Detect which cell encompasses the target text, then output its [x, y] center coordinate. 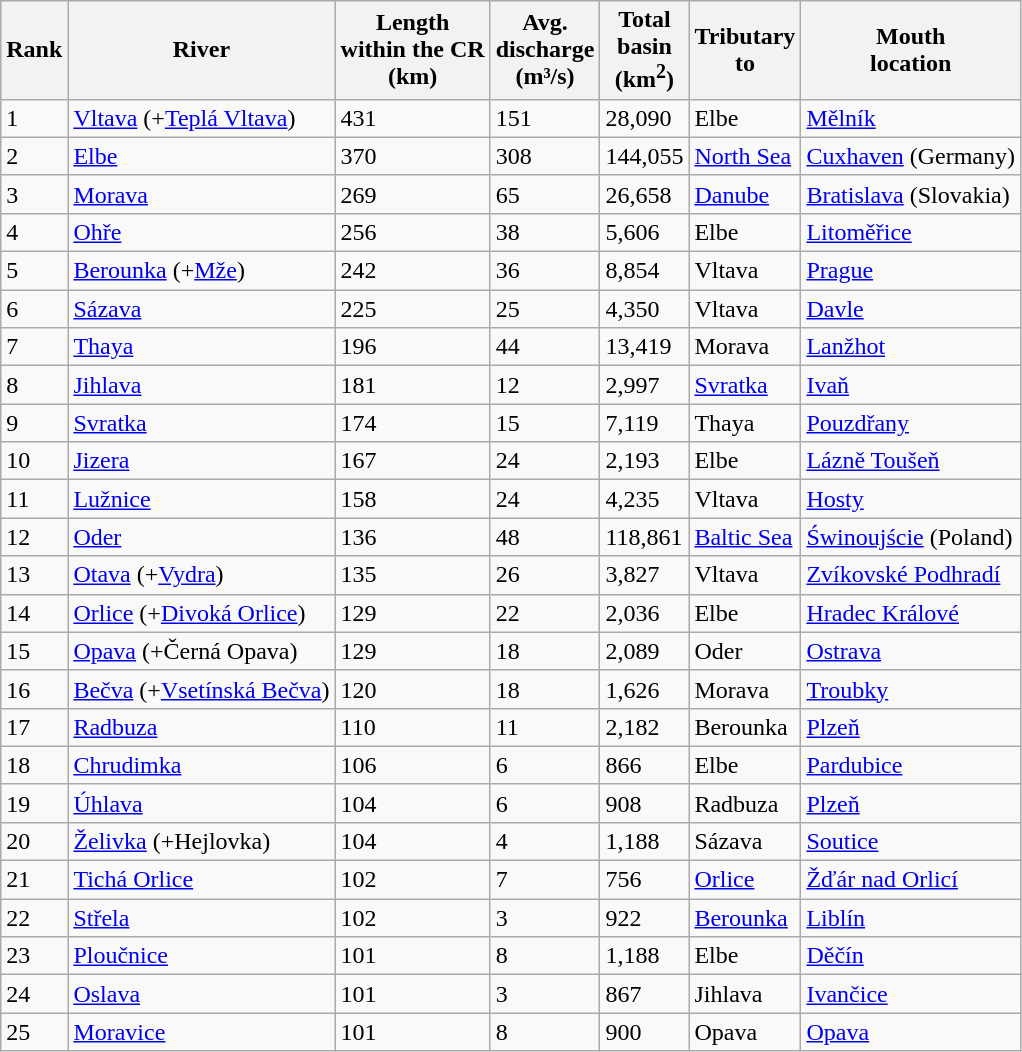
136 [412, 537]
Pardubice [911, 765]
Totalbasin(km2) [644, 50]
370 [412, 156]
Orlice (+Divoká Orlice) [202, 613]
2,089 [644, 651]
Zvíkovské Podhradí [911, 575]
922 [644, 918]
13 [34, 575]
14 [34, 613]
Žďár nad Orlicí [911, 880]
Mouthlocation [911, 50]
158 [412, 499]
Střela [202, 918]
Litoměřice [911, 232]
196 [412, 347]
867 [644, 994]
Lengthwithin the CR(km) [412, 50]
Baltic Sea [745, 537]
Úhlava [202, 803]
2,036 [644, 613]
19 [34, 803]
Ivaň [911, 385]
Ostrava [911, 651]
North Sea [745, 156]
144,055 [644, 156]
756 [644, 880]
118,861 [644, 537]
Lázně Toušeň [911, 461]
Rank [34, 50]
Chrudimka [202, 765]
Prague [911, 271]
38 [545, 232]
Bečva (+Vsetínská Bečva) [202, 689]
135 [412, 575]
256 [412, 232]
110 [412, 727]
48 [545, 537]
Lužnice [202, 499]
Świnoujście (Poland) [911, 537]
Děčín [911, 956]
26,658 [644, 194]
Tichá Orlice [202, 880]
Cuxhaven (Germany) [911, 156]
2,182 [644, 727]
866 [644, 765]
Bratislava (Slovakia) [911, 194]
3,827 [644, 575]
17 [34, 727]
269 [412, 194]
2,997 [644, 385]
Danube [745, 194]
65 [545, 194]
1,626 [644, 689]
2 [34, 156]
431 [412, 118]
1 [34, 118]
Lanžhot [911, 347]
181 [412, 385]
8,854 [644, 271]
174 [412, 423]
Ivančice [911, 994]
120 [412, 689]
28,090 [644, 118]
Davle [911, 309]
Otava (+Vydra) [202, 575]
Pouzdřany [911, 423]
9 [34, 423]
Jizera [202, 461]
Liblín [911, 918]
Ploučnice [202, 956]
44 [545, 347]
36 [545, 271]
Mělník [911, 118]
20 [34, 841]
242 [412, 271]
167 [412, 461]
Ohře [202, 232]
Avg.discharge(m³/s) [545, 50]
2,193 [644, 461]
Troubky [911, 689]
26 [545, 575]
Moravice [202, 1032]
5 [34, 271]
7,119 [644, 423]
13,419 [644, 347]
151 [545, 118]
Berounka (+Mže) [202, 271]
Opava (+Černá Opava) [202, 651]
908 [644, 803]
Želivka (+Hejlovka) [202, 841]
River [202, 50]
Vltava (+Teplá Vltava) [202, 118]
4,235 [644, 499]
10 [34, 461]
4,350 [644, 309]
Oslava [202, 994]
23 [34, 956]
Hosty [911, 499]
5,606 [644, 232]
900 [644, 1032]
106 [412, 765]
Hradec Králové [911, 613]
308 [545, 156]
16 [34, 689]
Tributaryto [745, 50]
Orlice [745, 880]
Soutice [911, 841]
21 [34, 880]
225 [412, 309]
